For the text-containing cell, return its midpoint in (x, y) coordinate format. 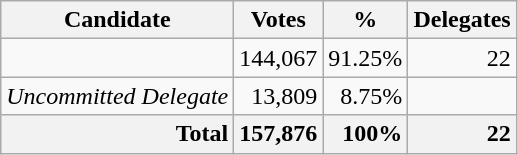
Votes (278, 20)
% (366, 20)
Candidate (118, 20)
91.25% (366, 58)
Delegates (462, 20)
Uncommitted Delegate (118, 96)
8.75% (366, 96)
100% (366, 134)
Total (118, 134)
144,067 (278, 58)
13,809 (278, 96)
157,876 (278, 134)
